Capture the cell that displays the provided text and extract its (x, y) central coordinate. 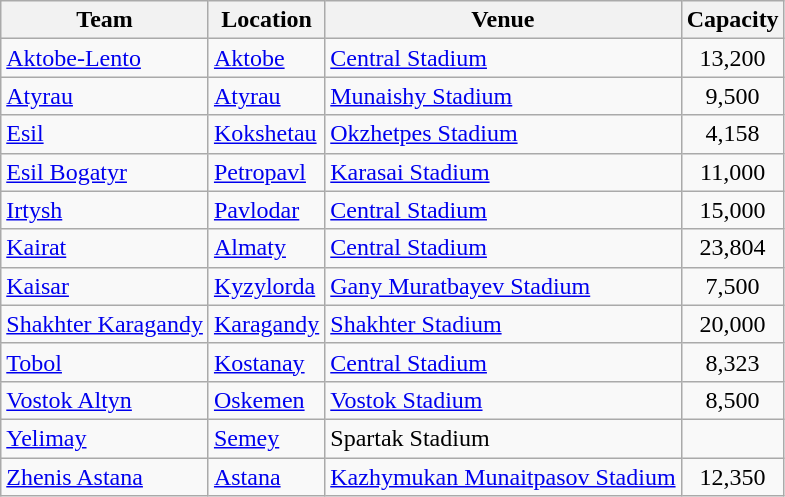
Shakhter Karagandy (105, 324)
Gany Muratbayev Stadium (503, 286)
Kokshetau (266, 134)
7,500 (732, 286)
Kaisar (105, 286)
Zhenis Astana (105, 477)
Kazhymukan Munaitpasov Stadium (503, 477)
Aktobe (266, 58)
Shakhter Stadium (503, 324)
Kyzylorda (266, 286)
Capacity (732, 20)
Aktobe-Lento (105, 58)
Location (266, 20)
Semey (266, 438)
Kostanay (266, 362)
Almaty (266, 248)
Okzhetpes Stadium (503, 134)
Tobol (105, 362)
Venue (503, 20)
23,804 (732, 248)
Oskemen (266, 400)
20,000 (732, 324)
15,000 (732, 210)
11,000 (732, 172)
9,500 (732, 96)
Spartak Stadium (503, 438)
Petropavl (266, 172)
Munaishy Stadium (503, 96)
Vostok Altyn (105, 400)
13,200 (732, 58)
4,158 (732, 134)
Irtysh (105, 210)
Esil Bogatyr (105, 172)
Karagandy (266, 324)
Esil (105, 134)
Pavlodar (266, 210)
Karasai Stadium (503, 172)
Astana (266, 477)
Vostok Stadium (503, 400)
8,323 (732, 362)
8,500 (732, 400)
Yelimay (105, 438)
Kairat (105, 248)
Team (105, 20)
12,350 (732, 477)
